Provide the (x, y) coordinate of the cell's center where the given text is located.  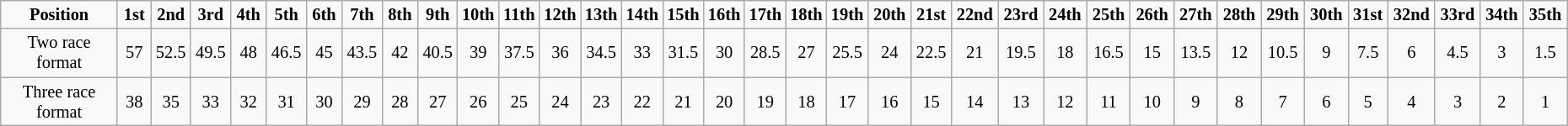
1.5 (1545, 53)
Three race format (59, 102)
19th (848, 14)
4 (1411, 102)
6th (324, 14)
8th (400, 14)
17 (848, 102)
42 (400, 53)
16 (889, 102)
11th (519, 14)
32nd (1411, 14)
17th (765, 14)
31st (1367, 14)
25 (519, 102)
9th (438, 14)
49.5 (211, 53)
10.5 (1283, 53)
35 (170, 102)
1 (1545, 102)
37.5 (519, 53)
15th (683, 14)
29th (1283, 14)
Two race format (59, 53)
12th (560, 14)
39 (479, 53)
31.5 (683, 53)
20 (725, 102)
4th (248, 14)
22nd (975, 14)
46.5 (287, 53)
57 (134, 53)
7th (362, 14)
35th (1545, 14)
22.5 (931, 53)
13th (602, 14)
Position (59, 14)
28 (400, 102)
20th (889, 14)
33rd (1457, 14)
3rd (211, 14)
36 (560, 53)
16.5 (1109, 53)
30th (1326, 14)
28th (1239, 14)
23rd (1020, 14)
11 (1109, 102)
8 (1239, 102)
10th (479, 14)
5th (287, 14)
18th (806, 14)
13.5 (1195, 53)
31 (287, 102)
25th (1109, 14)
52.5 (170, 53)
48 (248, 53)
1st (134, 14)
34th (1502, 14)
16th (725, 14)
45 (324, 53)
21st (931, 14)
14 (975, 102)
19 (765, 102)
2nd (170, 14)
19.5 (1020, 53)
7 (1283, 102)
24th (1066, 14)
26th (1152, 14)
5 (1367, 102)
43.5 (362, 53)
10 (1152, 102)
26 (479, 102)
28.5 (765, 53)
7.5 (1367, 53)
32 (248, 102)
29 (362, 102)
2 (1502, 102)
38 (134, 102)
40.5 (438, 53)
14th (642, 14)
22 (642, 102)
23 (602, 102)
13 (1020, 102)
34.5 (602, 53)
4.5 (1457, 53)
27th (1195, 14)
25.5 (848, 53)
